From the cell containing the given text, extract its center point as [X, Y] coordinate. 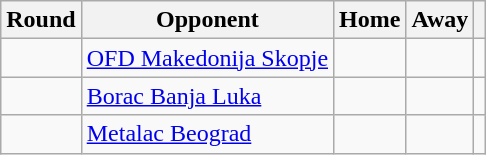
Opponent [207, 20]
OFD Makedonija Skopje [207, 58]
Metalac Beograd [207, 134]
Round [41, 20]
Borac Banja Luka [207, 96]
Away [440, 20]
Home [370, 20]
